Extract the [x, y] coordinate from the center of the cell holding the provided text.  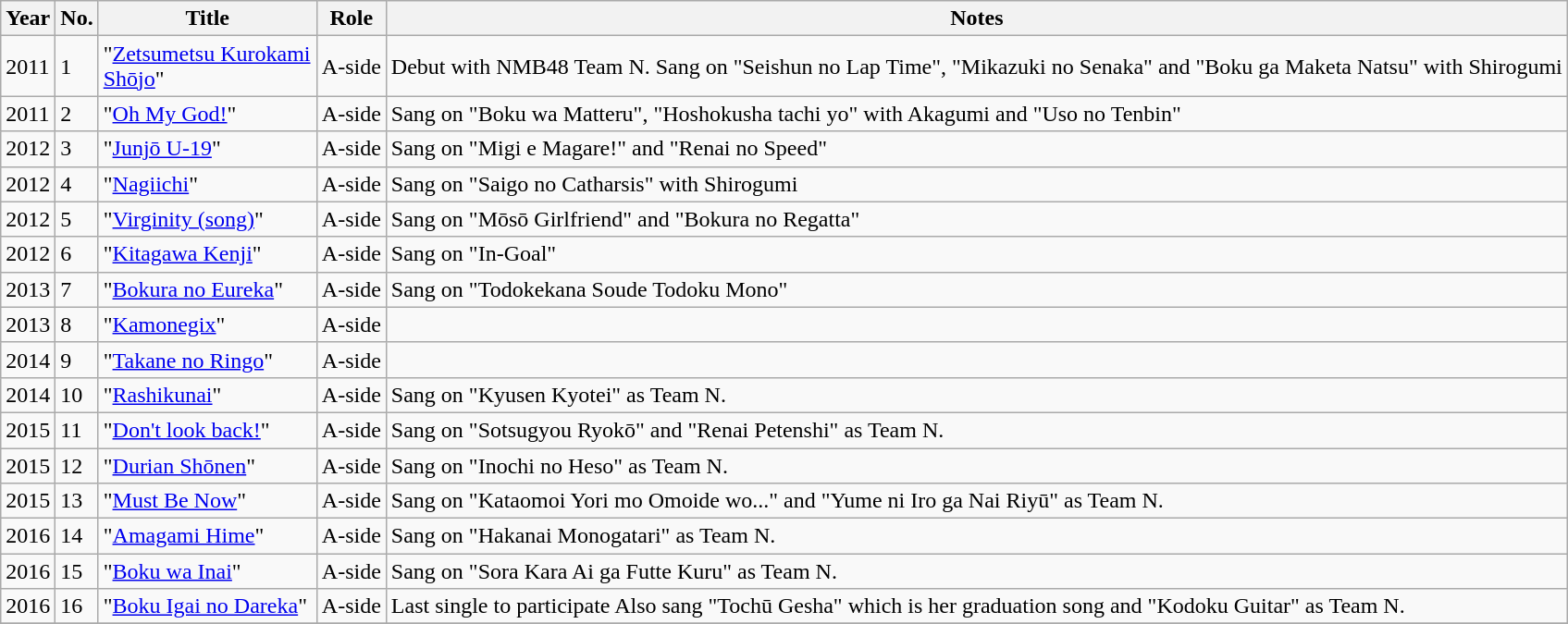
Notes [977, 18]
Sang on "Migi e Magare!" and "Renai no Speed" [977, 149]
5 [77, 219]
Role [352, 18]
8 [77, 324]
"Don't look back!" [207, 430]
"Takane no Ringo" [207, 360]
6 [77, 254]
"Rashikunai" [207, 395]
15 [77, 571]
No. [77, 18]
Sang on "Sora Kara Ai ga Futte Kuru" as Team N. [977, 571]
16 [77, 606]
Title [207, 18]
3 [77, 149]
9 [77, 360]
Sang on "Boku wa Matteru", "Hoshokusha tachi yo" with Akagumi and "Uso no Tenbin" [977, 114]
Sang on "Mōsō Girlfriend" and "Bokura no Regatta" [977, 219]
7 [77, 289]
Year [28, 18]
"Virginity (song)" [207, 219]
Sang on "Kyusen Kyotei" as Team N. [977, 395]
10 [77, 395]
"Kitagawa Kenji" [207, 254]
"Nagiichi" [207, 184]
1 [77, 67]
12 [77, 465]
Debut with NMB48 Team N. Sang on "Seishun no Lap Time", "Mikazuki no Senaka" and "Boku ga Maketa Natsu" with Shirogumi [977, 67]
13 [77, 501]
2 [77, 114]
"Must Be Now" [207, 501]
4 [77, 184]
"Boku Igai no Dareka" [207, 606]
"Durian Shōnen" [207, 465]
"Bokura no Eureka" [207, 289]
"Kamonegix" [207, 324]
"Boku wa Inai" [207, 571]
Sang on "Kataomoi Yori mo Omoide wo..." and "Yume ni Iro ga Nai Riyū" as Team N. [977, 501]
"Amagami Hime" [207, 536]
Sang on "Inochi no Heso" as Team N. [977, 465]
Sang on "Todokekana Soude Todoku Mono" [977, 289]
"Zetsumetsu Kurokami Shōjo" [207, 67]
"Oh My God!" [207, 114]
Sang on "In-Goal" [977, 254]
Sang on "Hakanai Monogatari" as Team N. [977, 536]
14 [77, 536]
11 [77, 430]
Sang on "Saigo no Catharsis" with Shirogumi [977, 184]
Sang on "Sotsugyou Ryokō" and "Renai Petenshi" as Team N. [977, 430]
Last single to participate Also sang "Tochū Gesha" which is her graduation song and "Kodoku Guitar" as Team N. [977, 606]
"Junjō U-19" [207, 149]
